Return [X, Y] of the center of cell containing provided text 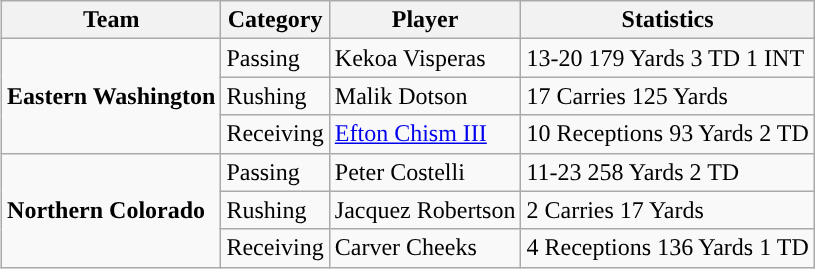
10 Receptions 93 Yards 2 TD [668, 134]
Peter Costelli [425, 172]
Statistics [668, 20]
Efton Chism III [425, 134]
Northern Colorado [112, 210]
Jacquez Robertson [425, 210]
Category [275, 20]
13-20 179 Yards 3 TD 1 INT [668, 58]
4 Receptions 136 Yards 1 TD [668, 248]
Team [112, 20]
Malik Dotson [425, 96]
Kekoa Visperas [425, 58]
11-23 258 Yards 2 TD [668, 172]
17 Carries 125 Yards [668, 96]
Carver Cheeks [425, 248]
Eastern Washington [112, 96]
Player [425, 20]
2 Carries 17 Yards [668, 210]
